Scan for the cell matching the given text and deliver its (X, Y) coordinate at center. 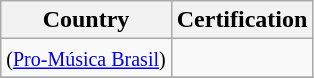
Certification (242, 20)
Country (86, 20)
(Pro-Música Brasil) (86, 58)
